Extract the (x, y) coordinate from the center of the cell holding the provided text.  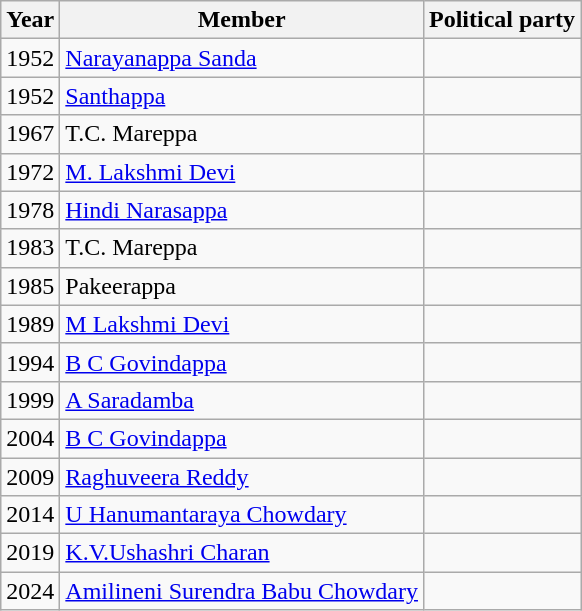
1967 (30, 134)
1989 (30, 324)
K.V.Ushashri Charan (242, 553)
2004 (30, 438)
Hindi Narasappa (242, 210)
2019 (30, 553)
Political party (502, 20)
1972 (30, 172)
2014 (30, 515)
Raghuveera Reddy (242, 477)
Amilineni Surendra Babu Chowdary (242, 591)
1983 (30, 248)
1985 (30, 286)
M Lakshmi Devi (242, 324)
Member (242, 20)
1994 (30, 362)
M. Lakshmi Devi (242, 172)
U Hanumantaraya Chowdary (242, 515)
Year (30, 20)
Narayanappa Sanda (242, 58)
2009 (30, 477)
Santhappa (242, 96)
2024 (30, 591)
1978 (30, 210)
Pakeerappa (242, 286)
1999 (30, 400)
A Saradamba (242, 400)
